Extract the [x, y] coordinate from the center of the cell holding the provided text.  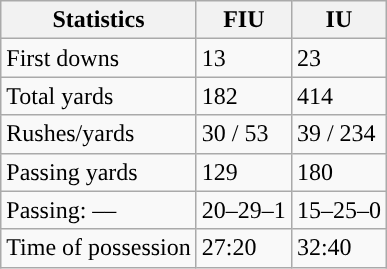
32:40 [338, 248]
182 [244, 96]
FIU [244, 20]
Time of possession [99, 248]
129 [244, 172]
39 / 234 [338, 134]
Passing: –– [99, 210]
30 / 53 [244, 134]
20–29–1 [244, 210]
27:20 [244, 248]
23 [338, 58]
Total yards [99, 96]
15–25–0 [338, 210]
13 [244, 58]
First downs [99, 58]
180 [338, 172]
Statistics [99, 20]
Passing yards [99, 172]
IU [338, 20]
414 [338, 96]
Rushes/yards [99, 134]
